For the text-containing cell, return its midpoint in (x, y) coordinate format. 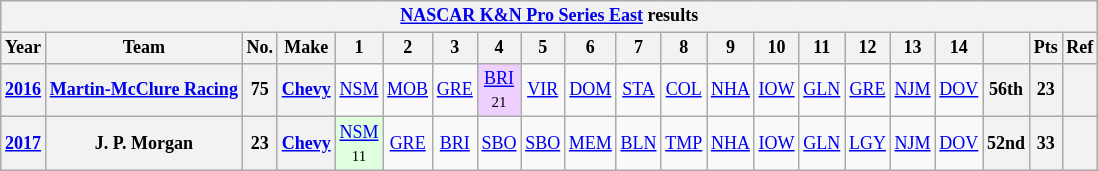
J. P. Morgan (144, 144)
Year (24, 48)
56th (1006, 90)
VIR (543, 90)
10 (776, 48)
13 (912, 48)
4 (499, 48)
BRI21 (499, 90)
MOB (408, 90)
2017 (24, 144)
2 (408, 48)
STA (638, 90)
12 (868, 48)
MEM (591, 144)
33 (1046, 144)
2016 (24, 90)
Team (144, 48)
11 (822, 48)
TMP (684, 144)
NASCAR K&N Pro Series East results (550, 16)
BRI (454, 144)
7 (638, 48)
NSM11 (359, 144)
NSM (359, 90)
Ref (1080, 48)
No. (260, 48)
Pts (1046, 48)
6 (591, 48)
LGY (868, 144)
5 (543, 48)
52nd (1006, 144)
Make (306, 48)
75 (260, 90)
9 (731, 48)
1 (359, 48)
Martin-McClure Racing (144, 90)
14 (959, 48)
8 (684, 48)
DOM (591, 90)
BLN (638, 144)
COL (684, 90)
3 (454, 48)
